Extract the [X, Y] coordinate from the center of the cell holding the provided text.  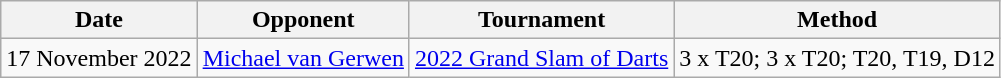
Tournament [541, 20]
2022 Grand Slam of Darts [541, 58]
Date [99, 20]
Method [838, 20]
Opponent [303, 20]
3 x T20; 3 x T20; T20, T19, D12 [838, 58]
17 November 2022 [99, 58]
Michael van Gerwen [303, 58]
